Pinpoint the cell where the given text exists, returning its (X, Y) midpoint coordinate. 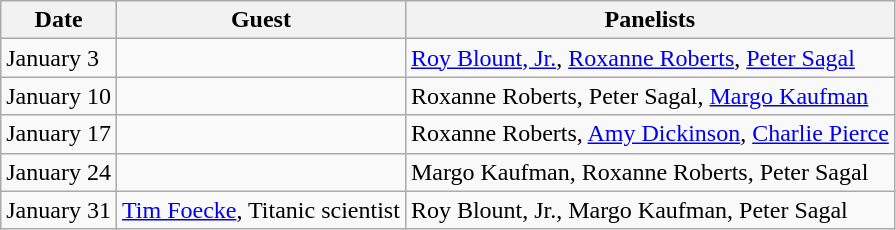
January 10 (59, 96)
Roy Blount, Jr., Margo Kaufman, Peter Sagal (650, 210)
January 24 (59, 172)
Roxanne Roberts, Peter Sagal, Margo Kaufman (650, 96)
January 17 (59, 134)
Roy Blount, Jr., Roxanne Roberts, Peter Sagal (650, 58)
Guest (260, 20)
Panelists (650, 20)
Margo Kaufman, Roxanne Roberts, Peter Sagal (650, 172)
January 31 (59, 210)
Tim Foecke, Titanic scientist (260, 210)
January 3 (59, 58)
Roxanne Roberts, Amy Dickinson, Charlie Pierce (650, 134)
Date (59, 20)
